Capture the cell that displays the provided text and extract its [x, y] central coordinate. 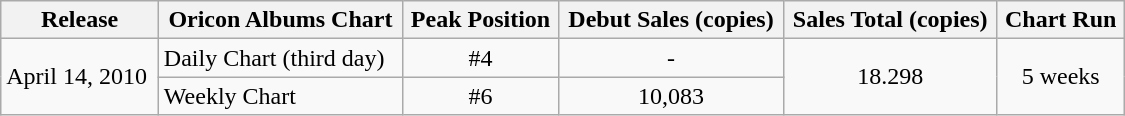
Debut Sales (copies) [672, 20]
Weekly Chart [280, 96]
5 weeks [1060, 77]
#4 [480, 58]
Daily Chart (third day) [280, 58]
Sales Total (copies) [890, 20]
#6 [480, 96]
- [672, 58]
April 14, 2010 [80, 77]
Chart Run [1060, 20]
Peak Position [480, 20]
18.298 [890, 77]
Oricon Albums Chart [280, 20]
Release [80, 20]
10,083 [672, 96]
